Pinpoint the cell where the given text exists, returning its [x, y] midpoint coordinate. 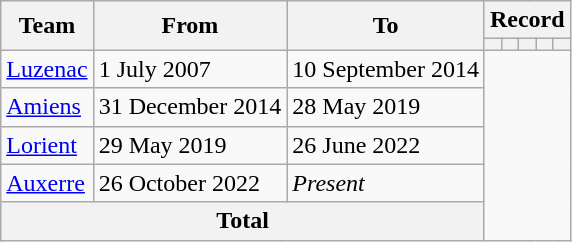
From [190, 26]
Luzenac [47, 69]
26 June 2022 [386, 145]
Amiens [47, 107]
Record [527, 20]
1 July 2007 [190, 69]
Lorient [47, 145]
Total [243, 221]
29 May 2019 [190, 145]
31 December 2014 [190, 107]
Team [47, 26]
To [386, 26]
10 September 2014 [386, 69]
28 May 2019 [386, 107]
26 October 2022 [190, 183]
Auxerre [47, 183]
Present [386, 183]
